Search for the cell housing the specified text and yield its (X, Y) center coordinate. 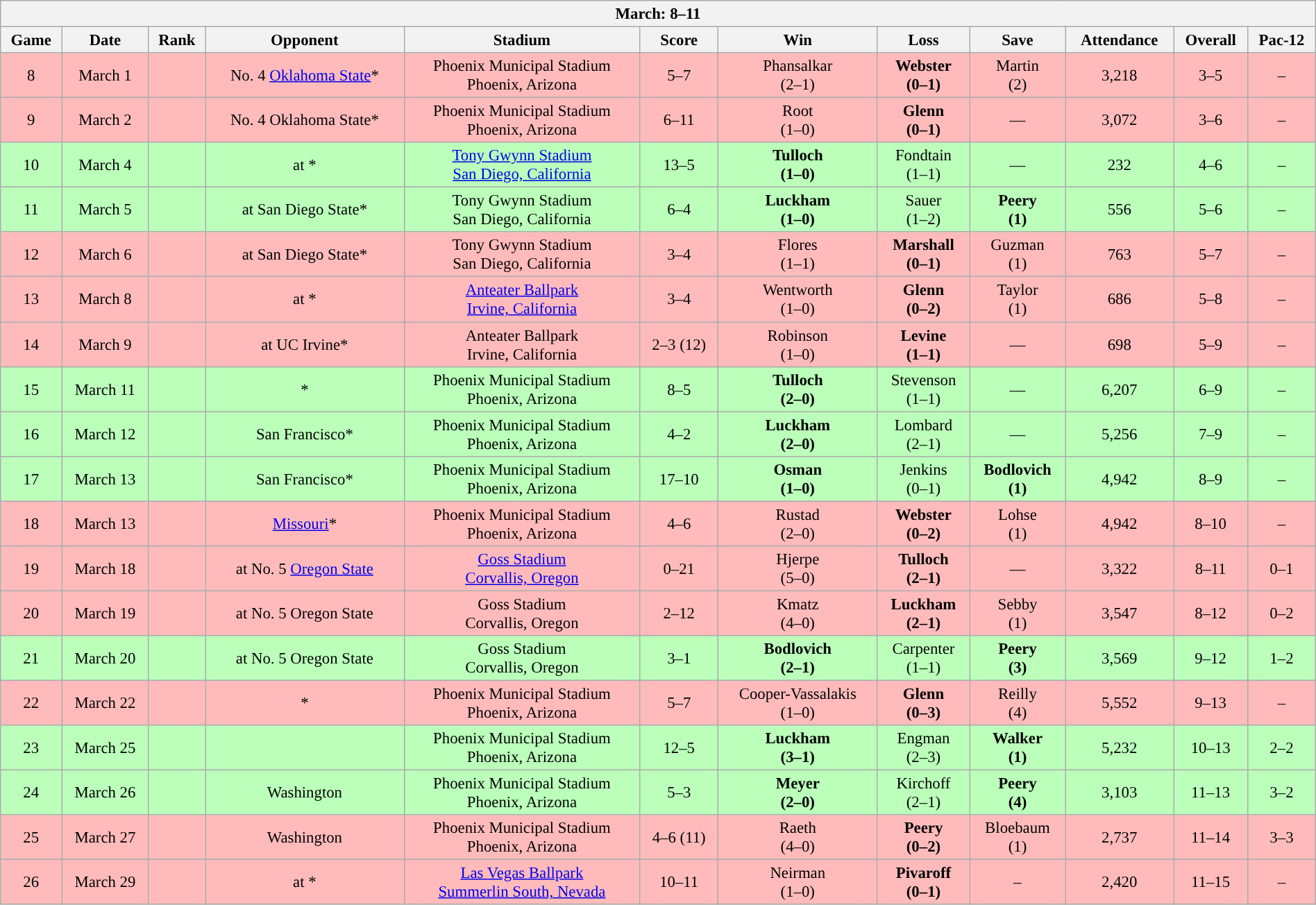
0–1 (1282, 568)
Attendance (1120, 40)
11 (31, 210)
2,420 (1120, 883)
Win (798, 40)
12 (31, 254)
8–11 (1210, 568)
3,322 (1120, 568)
2–2 (1282, 748)
Engman(2–3) (923, 748)
March 5 (106, 210)
Luckham(3–1) (798, 748)
23 (31, 748)
556 (1120, 210)
17–10 (679, 479)
Marshall(0–1) (923, 254)
Lohse(1) (1018, 523)
March 8 (106, 300)
3–6 (1210, 121)
March 27 (106, 837)
Loss (923, 40)
Kmatz(4–0) (798, 614)
Score (679, 40)
Hjerpe(5–0) (798, 568)
Peery(4) (1018, 793)
24 (31, 793)
Sebby(1) (1018, 614)
3–3 (1282, 837)
March 22 (106, 702)
Opponent (305, 40)
Bodlovich(2–1) (798, 658)
9 (31, 121)
5,552 (1120, 702)
Game (31, 40)
Taylor(1) (1018, 300)
1–2 (1282, 658)
Webster(0–2) (923, 523)
26 (31, 883)
3,072 (1120, 121)
4–6 (11) (679, 837)
Reilly(4) (1018, 702)
8–12 (1210, 614)
17 (31, 479)
20 (31, 614)
5,232 (1120, 748)
Luckham(1–0) (798, 210)
March 9 (106, 344)
Kirchoff(2–1) (923, 793)
14 (31, 344)
2,737 (1120, 837)
5–3 (679, 793)
Meyer(2–0) (798, 793)
9–12 (1210, 658)
March 11 (106, 389)
0–2 (1282, 614)
763 (1120, 254)
Las Vegas BallparkSummerlin South, Nevada (522, 883)
Wentworth(1–0) (798, 300)
3,569 (1120, 658)
11–13 (1210, 793)
6–4 (679, 210)
3–5 (1210, 75)
Stevenson(1–1) (923, 389)
Glenn(0–1) (923, 121)
3,547 (1120, 614)
Luckham(2–1) (923, 614)
Walker(1) (1018, 748)
Bodlovich(1) (1018, 479)
Martin(2) (1018, 75)
Levine(1–1) (923, 344)
12–5 (679, 748)
232 (1120, 165)
22 (31, 702)
Tulloch(2–1) (923, 568)
10–13 (1210, 748)
Osman(1–0) (798, 479)
4–2 (679, 434)
6–9 (1210, 389)
6–11 (679, 121)
15 (31, 389)
March 26 (106, 793)
Stadium (522, 40)
9–13 (1210, 702)
25 (31, 837)
March: 8–11 (658, 14)
Lombard(2–1) (923, 434)
8–5 (679, 389)
March 1 (106, 75)
Neirman(1–0) (798, 883)
Pivaroff(0–1) (923, 883)
Bloebaum(1) (1018, 837)
Webster(0–1) (923, 75)
Flores(1–1) (798, 254)
10–11 (679, 883)
5–6 (1210, 210)
Raeth(4–0) (798, 837)
8–10 (1210, 523)
0–21 (679, 568)
Luckham(2–0) (798, 434)
3–1 (679, 658)
686 (1120, 300)
Missouri* (305, 523)
Root(1–0) (798, 121)
3,218 (1120, 75)
Fondtain(1–1) (923, 165)
Date (106, 40)
7–9 (1210, 434)
Peery(1) (1018, 210)
5–8 (1210, 300)
Glenn(0–2) (923, 300)
March 25 (106, 748)
Overall (1210, 40)
11–15 (1210, 883)
19 (31, 568)
Jenkins(0–1) (923, 479)
Peery(3) (1018, 658)
at UC Irvine* (305, 344)
Phansalkar(2–1) (798, 75)
8–9 (1210, 479)
11–14 (1210, 837)
Peery(0–2) (923, 837)
March 18 (106, 568)
18 (31, 523)
3–2 (1282, 793)
8 (31, 75)
March 6 (106, 254)
3,103 (1120, 793)
Rank (176, 40)
16 (31, 434)
5,256 (1120, 434)
21 (31, 658)
13 (31, 300)
Rustad(2–0) (798, 523)
13–5 (679, 165)
Tulloch(2–0) (798, 389)
Carpenter(1–1) (923, 658)
Save (1018, 40)
Sauer(1–2) (923, 210)
March 19 (106, 614)
10 (31, 165)
6,207 (1120, 389)
Glenn(0–3) (923, 702)
2–12 (679, 614)
Robinson(1–0) (798, 344)
2–3 (12) (679, 344)
Cooper-Vassalakis(1–0) (798, 702)
March 29 (106, 883)
March 2 (106, 121)
March 20 (106, 658)
Pac-12 (1282, 40)
Guzman(1) (1018, 254)
5–9 (1210, 344)
Tulloch(1–0) (798, 165)
March 4 (106, 165)
698 (1120, 344)
March 12 (106, 434)
